Capture the cell that displays the provided text and extract its (X, Y) central coordinate. 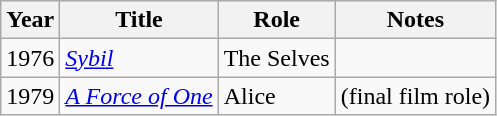
A Force of One (139, 96)
1976 (30, 58)
Role (276, 20)
Title (139, 20)
The Selves (276, 58)
Sybil (139, 58)
Alice (276, 96)
1979 (30, 96)
Notes (415, 20)
(final film role) (415, 96)
Year (30, 20)
